Return the [x, y] coordinate for the center point of the cell that contains the specified text.  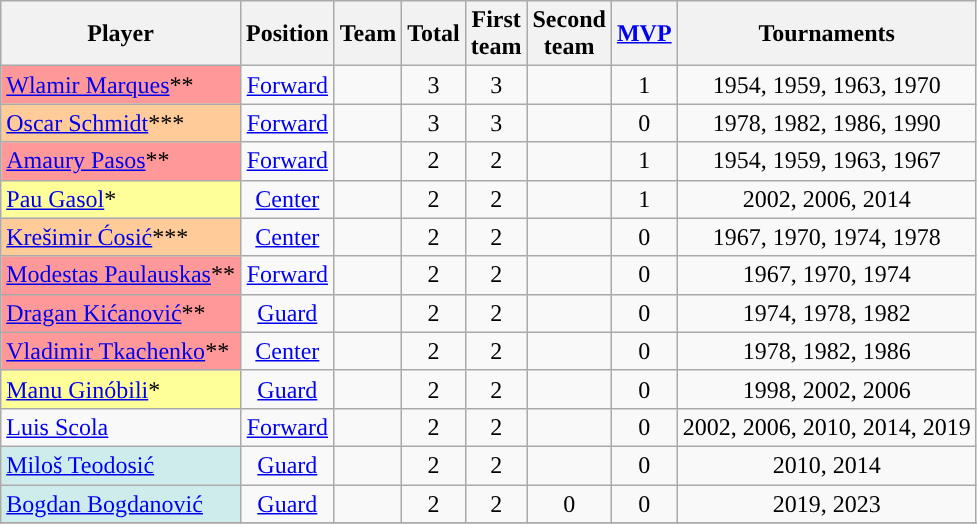
Position [287, 34]
Tournaments [826, 34]
Vladimir Tkachenko** [121, 351]
Total [434, 34]
Dragan Kićanović** [121, 313]
Wlamir Marques** [121, 85]
Pau Gasol* [121, 199]
2002, 2006, 2014 [826, 199]
2002, 2006, 2010, 2014, 2019 [826, 427]
Krešimir Ćosić*** [121, 237]
Miloš Teodosić [121, 465]
1954, 1959, 1963, 1967 [826, 161]
Team [368, 34]
Second team [569, 34]
1967, 1970, 1974, 1978 [826, 237]
1998, 2002, 2006 [826, 389]
Amaury Pasos** [121, 161]
Manu Ginóbili* [121, 389]
Oscar Schmidt*** [121, 123]
2019, 2023 [826, 503]
First team [496, 34]
Modestas Paulauskas** [121, 275]
Luis Scola [121, 427]
Bogdan Bogdanović [121, 503]
1967, 1970, 1974 [826, 275]
1978, 1982, 1986, 1990 [826, 123]
MVP [644, 34]
1974, 1978, 1982 [826, 313]
Player [121, 34]
2010, 2014 [826, 465]
1954, 1959, 1963, 1970 [826, 85]
1978, 1982, 1986 [826, 351]
